Scan for the cell matching the given text and deliver its (X, Y) coordinate at center. 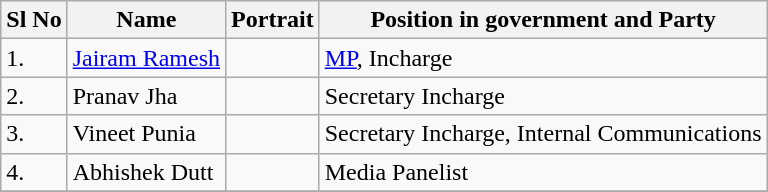
Position in government and Party (543, 20)
Secretary Incharge (543, 96)
Jairam Ramesh (146, 58)
2. (34, 96)
Name (146, 20)
Sl No (34, 20)
4. (34, 172)
Pranav Jha (146, 96)
Portrait (273, 20)
Vineet Punia (146, 134)
Media Panelist (543, 172)
3. (34, 134)
1. (34, 58)
Abhishek Dutt (146, 172)
Secretary Incharge, Internal Communications (543, 134)
MP, Incharge (543, 58)
